From the cell containing the given text, extract its center point as (x, y) coordinate. 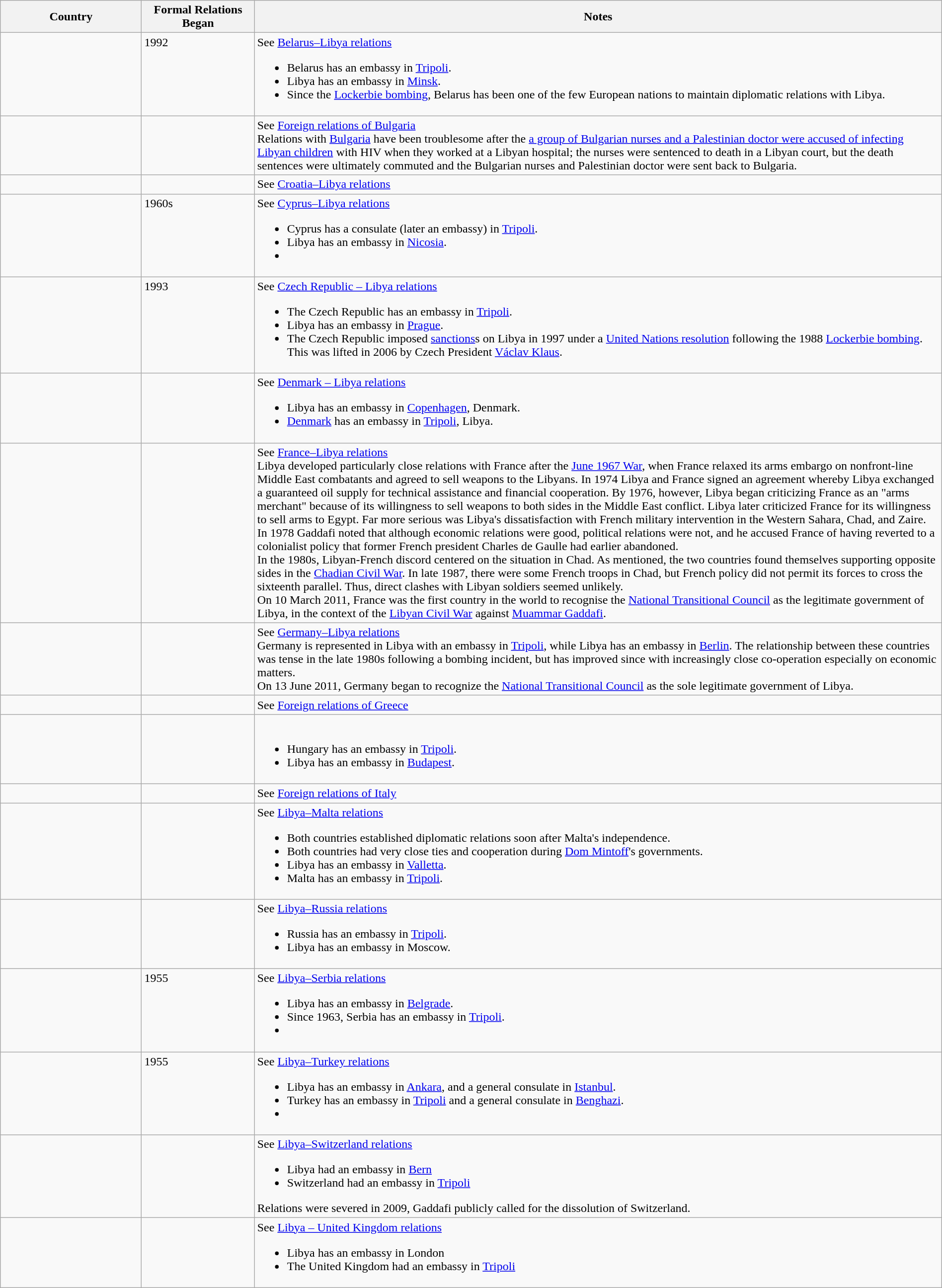
See Foreign relations of Greece (598, 705)
Hungary has an embassy in Tripoli.Libya has an embassy in Budapest. (598, 749)
See Denmark – Libya relationsLibya has an embassy in Copenhagen, Denmark.Denmark has an embassy in Tripoli, Libya. (598, 408)
See Foreign relations of Italy (598, 793)
1993 (198, 325)
Notes (598, 17)
See Libya–Russia relationsRussia has an embassy in Tripoli.Libya has an embassy in Moscow. (598, 934)
See Croatia–Libya relations (598, 184)
See Libya–Serbia relationsLibya has an embassy in Belgrade.Since 1963, Serbia has an embassy in Tripoli. (598, 1011)
See Libya – United Kingdom relationsLibya has an embassy in LondonThe United Kingdom had an embassy in Tripoli (598, 1253)
1960s (198, 236)
Country (71, 17)
1992 (198, 75)
See Cyprus–Libya relationsCyprus has a consulate (later an embassy) in Tripoli.Libya has an embassy in Nicosia. (598, 236)
Formal Relations Began (198, 17)
